Provide the (x, y) coordinate of the cell's center where the given text is located.  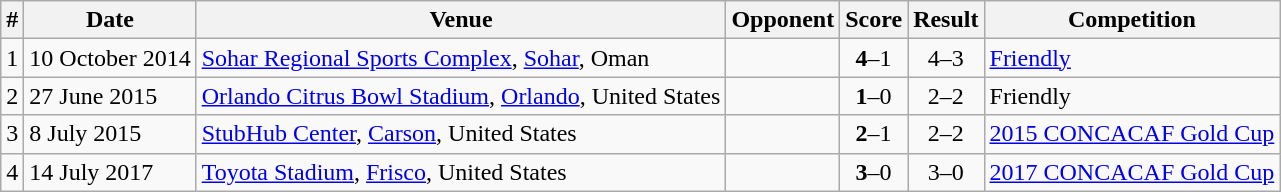
4 (12, 172)
2017 CONCACAF Gold Cup (1132, 172)
2 (12, 96)
Orlando Citrus Bowl Stadium, Orlando, United States (461, 96)
Result (946, 20)
10 October 2014 (110, 58)
14 July 2017 (110, 172)
27 June 2015 (110, 96)
Date (110, 20)
Venue (461, 20)
Score (874, 20)
8 July 2015 (110, 134)
Toyota Stadium, Frisco, United States (461, 172)
4–3 (946, 58)
2015 CONCACAF Gold Cup (1132, 134)
1–0 (874, 96)
1 (12, 58)
2–1 (874, 134)
Sohar Regional Sports Complex, Sohar, Oman (461, 58)
4–1 (874, 58)
Competition (1132, 20)
Opponent (783, 20)
# (12, 20)
3 (12, 134)
StubHub Center, Carson, United States (461, 134)
